Identify which cell holds the provided text, then report its [X, Y] central coordinate. 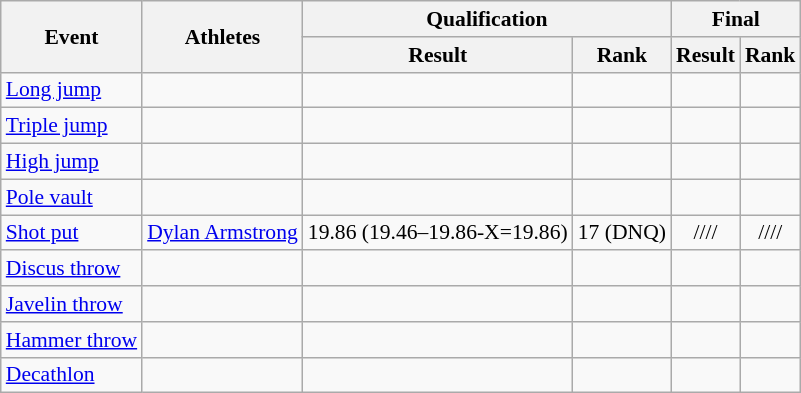
High jump [72, 162]
Shot put [72, 233]
Triple jump [72, 126]
Qualification [487, 19]
Pole vault [72, 197]
Long jump [72, 90]
Javelin throw [72, 304]
Final [736, 19]
Dylan Armstrong [222, 233]
17 (DNQ) [622, 233]
Event [72, 36]
Discus throw [72, 269]
19.86 (19.46–19.86-X=19.86) [438, 233]
Hammer throw [72, 340]
Decathlon [72, 375]
Athletes [222, 36]
